Pinpoint the cell where the given text exists, returning its [X, Y] midpoint coordinate. 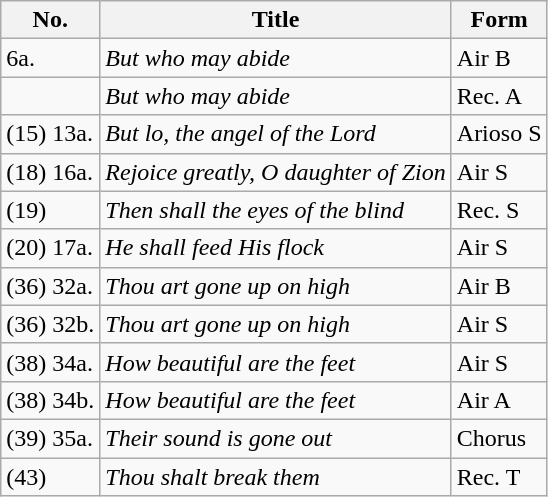
Rec. S [499, 210]
Rejoice greatly, O daughter of Zion [276, 172]
(36) 32a. [50, 286]
(39) 35a. [50, 438]
Rec. A [499, 96]
(38) 34b. [50, 400]
But lo, the angel of the Lord [276, 134]
Arioso S [499, 134]
Air A [499, 400]
Their sound is gone out [276, 438]
(20) 17a. [50, 248]
6a. [50, 58]
Title [276, 20]
Chorus [499, 438]
(38) 34a. [50, 362]
He shall feed His flock [276, 248]
No. [50, 20]
Thou shalt break them [276, 477]
Form [499, 20]
Rec. T [499, 477]
(18) 16a. [50, 172]
(43) [50, 477]
(15) 13a. [50, 134]
(19) [50, 210]
Then shall the eyes of the blind [276, 210]
(36) 32b. [50, 324]
